For the text-containing cell, return its midpoint in (x, y) coordinate format. 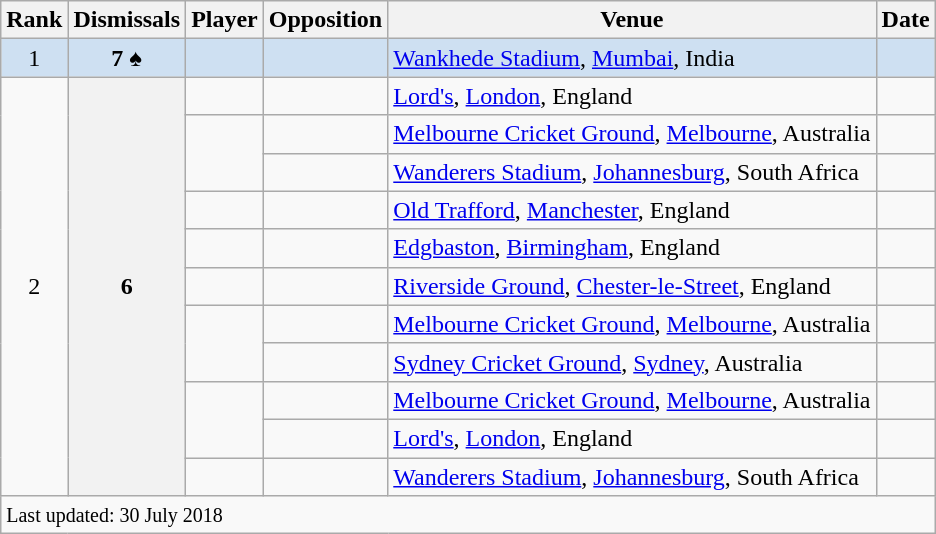
Last updated: 30 July 2018 (468, 515)
1 (34, 58)
Old Trafford, Manchester, England (632, 210)
Dismissals (127, 20)
2 (34, 286)
Sydney Cricket Ground, Sydney, Australia (632, 362)
7 ♠ (127, 58)
Wankhede Stadium, Mumbai, India (632, 58)
Edgbaston, Birmingham, England (632, 248)
Date (906, 20)
Riverside Ground, Chester-le-Street, England (632, 286)
Rank (34, 20)
6 (127, 286)
Player (225, 20)
Venue (632, 20)
Opposition (325, 20)
